From the cell containing the given text, extract its center point as [X, Y] coordinate. 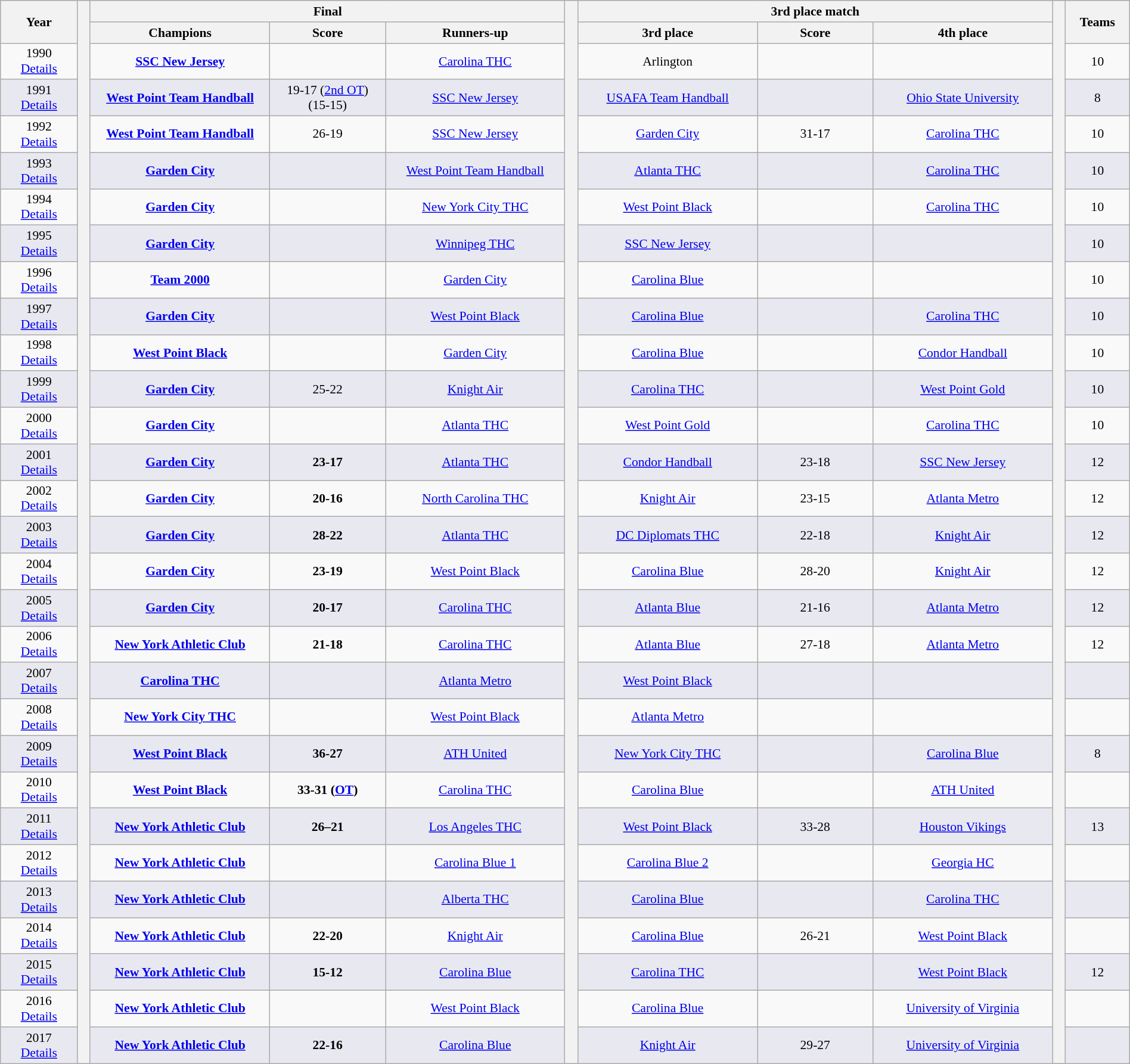
20-17 [328, 608]
Ohio State University [963, 98]
Winnipeg THC [476, 243]
Team 2000 [180, 280]
2002Details [39, 498]
Houston Vikings [963, 826]
1996Details [39, 280]
2012Details [39, 863]
2003Details [39, 535]
1998Details [39, 353]
Carolina Blue 1 [476, 863]
28-22 [328, 535]
25-22 [328, 390]
Alberta THC [476, 899]
2001Details [39, 463]
21-16 [815, 608]
23-17 [328, 463]
Year [39, 21]
27-18 [815, 644]
1997Details [39, 316]
2013Details [39, 899]
33-28 [815, 826]
1991Details [39, 98]
2006Details [39, 644]
4th place [963, 33]
2016Details [39, 1009]
Georgia HC [963, 863]
21-18 [328, 644]
2008Details [39, 718]
Los Angeles THC [476, 826]
2007Details [39, 681]
2017Details [39, 1046]
28-20 [815, 571]
23-19 [328, 571]
19-17 (2nd OT)(15-15) [328, 98]
1995Details [39, 243]
1994Details [39, 207]
2005Details [39, 608]
3rd place [668, 33]
1999Details [39, 390]
31-17 [815, 135]
2000Details [39, 426]
22-16 [328, 1046]
2004Details [39, 571]
36-27 [328, 753]
1992Details [39, 135]
3rd place match [815, 11]
22-18 [815, 535]
20-16 [328, 498]
2015Details [39, 973]
2011Details [39, 826]
USAFA Team Handball [668, 98]
26–21 [328, 826]
23-15 [815, 498]
23-18 [815, 463]
26-19 [328, 135]
2009Details [39, 753]
13 [1098, 826]
33-31 (OT) [328, 790]
1990Details [39, 61]
DC Diplomats THC [668, 535]
Carolina Blue 2 [668, 863]
15-12 [328, 973]
22-20 [328, 936]
Teams [1098, 21]
Final [328, 11]
North Carolina THC [476, 498]
26-21 [815, 936]
Arlington [668, 61]
Champions [180, 33]
Runners-up [476, 33]
2010Details [39, 790]
29-27 [815, 1046]
1993Details [39, 170]
2014Details [39, 936]
